Scan for the cell matching the given text and deliver its [x, y] coordinate at center. 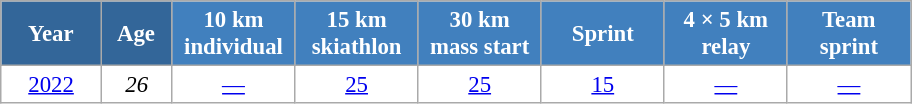
Team sprint [848, 34]
15 [602, 85]
10 km individual [234, 34]
Age [136, 34]
Year [52, 34]
30 km mass start [480, 34]
26 [136, 85]
15 km skiathlon [356, 34]
Sprint [602, 34]
4 × 5 km relay [726, 34]
2022 [52, 85]
